Locate the cell with the specified text and output its (X, Y) center coordinate. 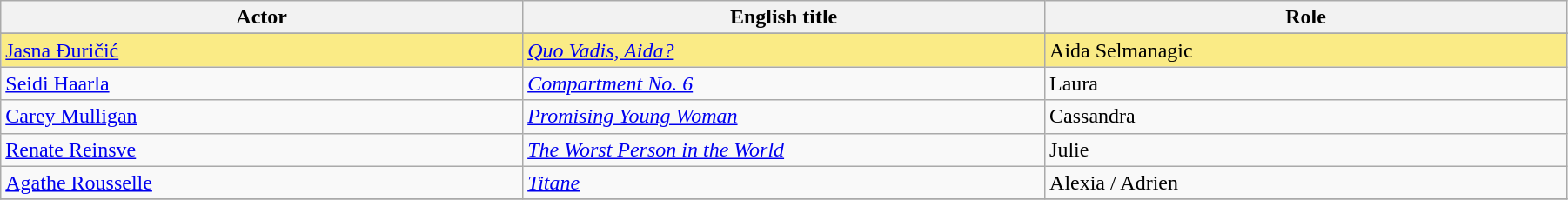
Titane (784, 183)
Carey Mulligan (262, 117)
Agathe Rousselle (262, 183)
Renate Reinsve (262, 150)
The Worst Person in the World (784, 150)
Seidi Haarla (262, 83)
Aida Selmanagic (1306, 50)
Laura (1306, 83)
Quo Vadis, Aida? (784, 50)
Promising Young Woman (784, 117)
Actor (262, 17)
Role (1306, 17)
Compartment No. 6 (784, 83)
Julie (1306, 150)
English title (784, 17)
Cassandra (1306, 117)
Alexia / Adrien (1306, 183)
Jasna Đuričić (262, 50)
